Find where the given text appears and provide that cell's center as [X, Y] coordinate. 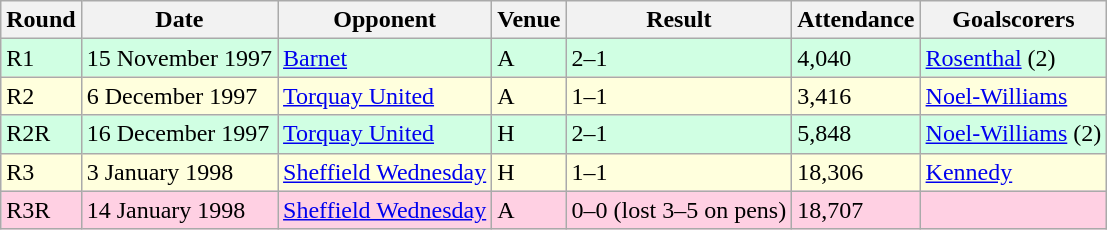
Date [179, 20]
Round [41, 20]
16 December 1997 [179, 134]
5,848 [856, 134]
18,306 [856, 172]
Kennedy [1014, 172]
Venue [529, 20]
6 December 1997 [179, 96]
3 January 1998 [179, 172]
Attendance [856, 20]
Goalscorers [1014, 20]
Rosenthal (2) [1014, 58]
Barnet [385, 58]
Noel-Williams [1014, 96]
R1 [41, 58]
R2 [41, 96]
R2R [41, 134]
15 November 1997 [179, 58]
14 January 1998 [179, 210]
3,416 [856, 96]
Result [679, 20]
R3 [41, 172]
Noel-Williams (2) [1014, 134]
R3R [41, 210]
0–0 (lost 3–5 on pens) [679, 210]
Opponent [385, 20]
18,707 [856, 210]
4,040 [856, 58]
